Detect which cell encompasses the target text, then output its [X, Y] center coordinate. 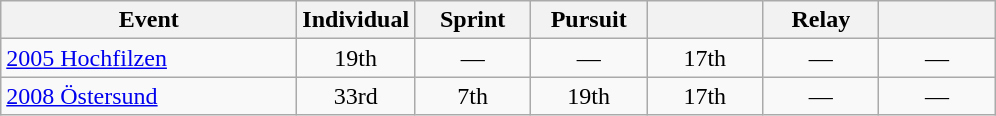
Pursuit [589, 20]
2005 Hochfilzen [149, 58]
7th [473, 96]
Individual [356, 20]
Event [149, 20]
Relay [821, 20]
2008 Östersund [149, 96]
33rd [356, 96]
Sprint [473, 20]
